Extract the [x, y] coordinate from the center of the cell holding the provided text.  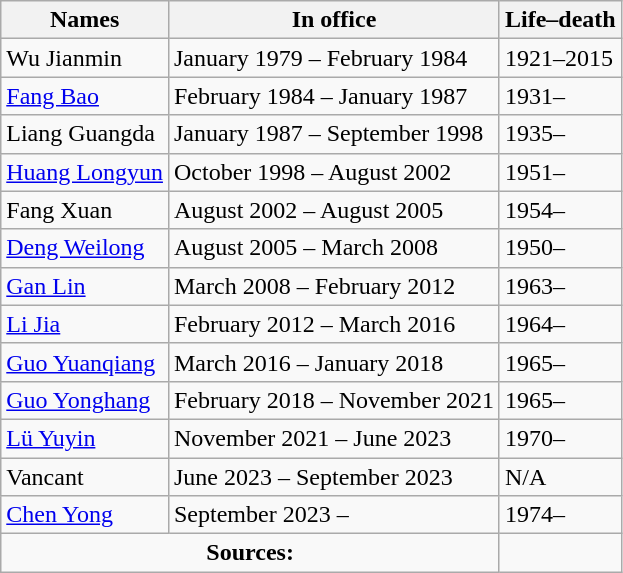
August 2005 – March 2008 [334, 248]
March 2016 – January 2018 [334, 362]
August 2002 – August 2005 [334, 210]
Chen Yong [85, 515]
N/A [560, 477]
1970– [560, 438]
January 1987 – September 1998 [334, 134]
Wu Jianmin [85, 58]
September 2023 – [334, 515]
February 1984 – January 1987 [334, 96]
Huang Longyun [85, 172]
Deng Weilong [85, 248]
1964– [560, 324]
Gan Lin [85, 286]
Sources: [250, 553]
November 2021 – June 2023 [334, 438]
Fang Xuan [85, 210]
1931– [560, 96]
Fang Bao [85, 96]
1921–2015 [560, 58]
Liang Guangda [85, 134]
October 1998 – August 2002 [334, 172]
March 2008 – February 2012 [334, 286]
Guo Yuanqiang [85, 362]
1935– [560, 134]
1954– [560, 210]
Guo Yonghang [85, 400]
January 1979 – February 1984 [334, 58]
1974– [560, 515]
February 2012 – March 2016 [334, 324]
June 2023 – September 2023 [334, 477]
1950– [560, 248]
Li Jia [85, 324]
1963– [560, 286]
1951– [560, 172]
February 2018 – November 2021 [334, 400]
In office [334, 20]
Names [85, 20]
Lü Yuyin [85, 438]
Life–death [560, 20]
Vancant [85, 477]
